Scan for the cell matching the given text and deliver its (x, y) coordinate at center. 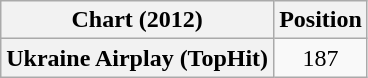
Position (321, 20)
Ukraine Airplay (TopHit) (138, 58)
187 (321, 58)
Chart (2012) (138, 20)
